Identify which cell holds the provided text, then report its (x, y) central coordinate. 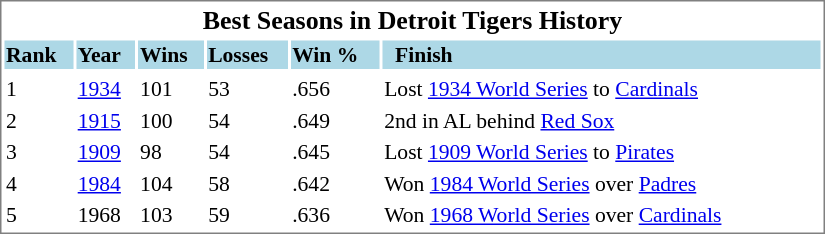
Lost 1909 World Series to Pirates (602, 152)
Rank (38, 54)
Losses (248, 54)
101 (172, 89)
98 (172, 152)
104 (172, 184)
100 (172, 120)
5 (38, 215)
Lost 1934 World Series to Cardinals (602, 89)
.636 (336, 215)
4 (38, 184)
3 (38, 152)
1968 (106, 215)
1 (38, 89)
1909 (106, 152)
Year (106, 54)
58 (248, 184)
59 (248, 215)
.649 (336, 120)
Best Seasons in Detroit Tigers History (412, 20)
.645 (336, 152)
2 (38, 120)
Won 1984 World Series over Padres (602, 184)
1984 (106, 184)
Won 1968 World Series over Cardinals (602, 215)
53 (248, 89)
Finish (602, 54)
Wins (172, 54)
2nd in AL behind Red Sox (602, 120)
1934 (106, 89)
.642 (336, 184)
.656 (336, 89)
1915 (106, 120)
Win % (336, 54)
103 (172, 215)
